Provide the (x, y) coordinate of the cell's center where the given text is located.  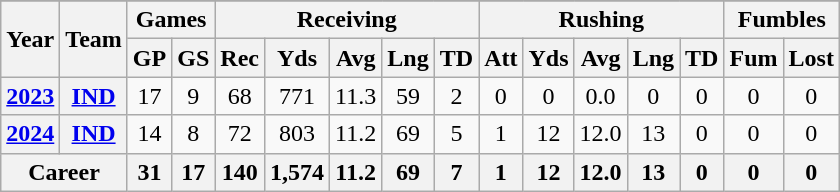
Att (501, 58)
Games (170, 20)
Receiving (347, 20)
7 (456, 172)
140 (240, 172)
31 (149, 172)
59 (408, 96)
Team (94, 39)
803 (298, 134)
GP (149, 58)
2 (456, 96)
Rec (240, 58)
9 (194, 96)
Lost (811, 58)
771 (298, 96)
Career (64, 172)
11.3 (356, 96)
72 (240, 134)
Fum (754, 58)
8 (194, 134)
14 (149, 134)
Fumbles (782, 20)
Rushing (602, 20)
2024 (30, 134)
1,574 (298, 172)
0.0 (600, 96)
2023 (30, 96)
Year (30, 39)
GS (194, 58)
5 (456, 134)
68 (240, 96)
